Identify which cell holds the provided text, then report its [x, y] central coordinate. 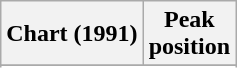
Peakposition [189, 34]
Chart (1991) [72, 34]
